Locate the cell with the specified text and output its (x, y) center coordinate. 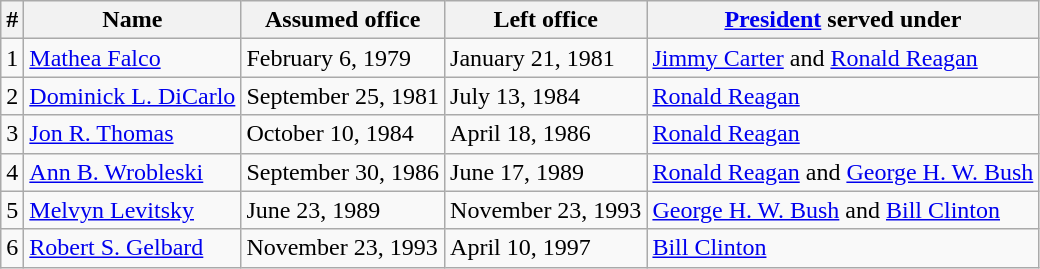
George H. W. Bush and Bill Clinton (843, 210)
4 (12, 172)
Melvyn Levitsky (132, 210)
Mathea Falco (132, 58)
Jon R. Thomas (132, 134)
Bill Clinton (843, 248)
President served under (843, 20)
Ann B. Wrobleski (132, 172)
Robert S. Gelbard (132, 248)
June 17, 1989 (546, 172)
6 (12, 248)
February 6, 1979 (343, 58)
5 (12, 210)
1 (12, 58)
April 18, 1986 (546, 134)
Ronald Reagan and George H. W. Bush (843, 172)
Jimmy Carter and Ronald Reagan (843, 58)
2 (12, 96)
April 10, 1997 (546, 248)
January 21, 1981 (546, 58)
September 30, 1986 (343, 172)
Dominick L. DiCarlo (132, 96)
June 23, 1989 (343, 210)
October 10, 1984 (343, 134)
Left office (546, 20)
July 13, 1984 (546, 96)
3 (12, 134)
Assumed office (343, 20)
Name (132, 20)
September 25, 1981 (343, 96)
# (12, 20)
